Find where the given text appears and provide that cell's center as (X, Y) coordinate. 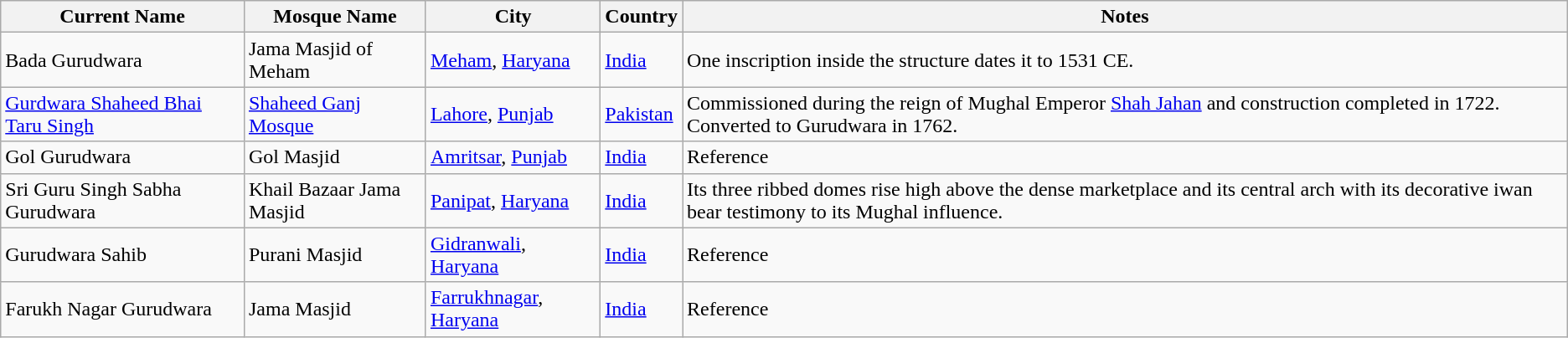
Purani Masjid (335, 254)
Notes (1126, 17)
Panipat, Haryana (513, 201)
Farukh Nagar Gurudwara (122, 310)
City (513, 17)
Khail Bazaar Jama Masjid (335, 201)
Country (642, 17)
Pakistan (642, 114)
Lahore, Punjab (513, 114)
Gidranwali, Haryana (513, 254)
Meham, Haryana (513, 60)
Farrukhnagar, Haryana (513, 310)
Gol Masjid (335, 157)
Bada Gurudwara (122, 60)
Gol Gurudwara (122, 157)
Shaheed Ganj Mosque (335, 114)
Current Name (122, 17)
Jama Masjid of Meham (335, 60)
Commissioned during the reign of Mughal Emperor Shah Jahan and construction completed in 1722. Converted to Gurudwara in 1762. (1126, 114)
Jama Masjid (335, 310)
Gurudwara Sahib (122, 254)
Gurdwara Shaheed Bhai Taru Singh (122, 114)
Sri Guru Singh Sabha Gurudwara (122, 201)
Amritsar, Punjab (513, 157)
Mosque Name (335, 17)
Its three ribbed domes rise high above the dense marketplace and its central arch with its decorative iwan bear testimony to its Mughal influence. (1126, 201)
One inscription inside the structure dates it to 1531 CE. (1126, 60)
